Identify which cell holds the provided text, then report its (x, y) central coordinate. 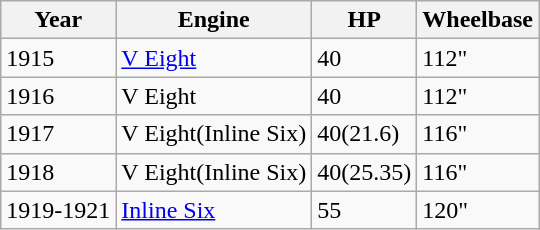
Year (58, 20)
1919-1921 (58, 210)
Engine (214, 20)
55 (364, 210)
Inline Six (214, 210)
40(21.6) (364, 134)
40(25.35) (364, 172)
HP (364, 20)
1917 (58, 134)
120" (478, 210)
Wheelbase (478, 20)
1918 (58, 172)
1915 (58, 58)
1916 (58, 96)
